For the text-containing cell, return its midpoint in (X, Y) coordinate format. 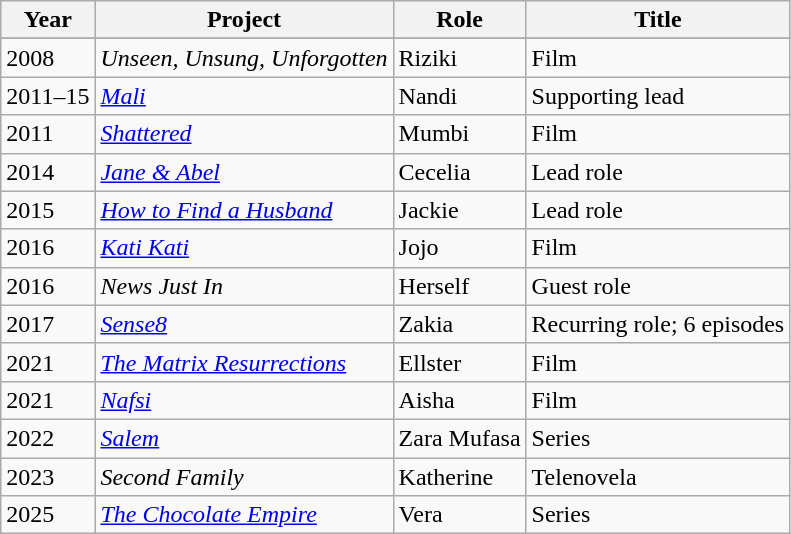
Aisha (460, 400)
Cecelia (460, 172)
2011–15 (48, 96)
2023 (48, 477)
Supporting lead (658, 96)
Recurring role; 6 episodes (658, 324)
Mali (244, 96)
Jane & Abel (244, 172)
Telenovela (658, 477)
2015 (48, 210)
Vera (460, 515)
Mumbi (460, 134)
Herself (460, 286)
The Chocolate Empire (244, 515)
Shattered (244, 134)
Guest role (658, 286)
2022 (48, 438)
Year (48, 20)
The Matrix Resurrections (244, 362)
Jackie (460, 210)
Nafsi (244, 400)
Role (460, 20)
2008 (48, 58)
Nandi (460, 96)
Ellster (460, 362)
News Just In (244, 286)
Title (658, 20)
2014 (48, 172)
How to Find a Husband (244, 210)
Salem (244, 438)
Unseen, Unsung, Unforgotten (244, 58)
Kati Kati (244, 248)
Project (244, 20)
Katherine (460, 477)
2011 (48, 134)
Jojo (460, 248)
Riziki (460, 58)
Zakia (460, 324)
2025 (48, 515)
Sense8 (244, 324)
Second Family (244, 477)
2017 (48, 324)
Zara Mufasa (460, 438)
